Locate the cell with the specified text and output its (X, Y) center coordinate. 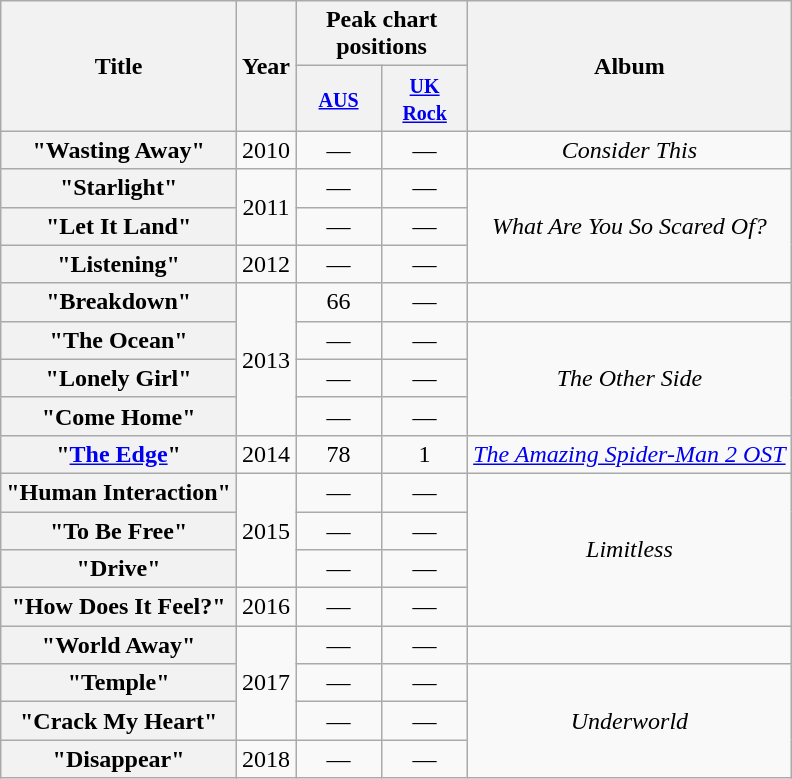
The Amazing Spider-Man 2 OST (630, 454)
2010 (266, 150)
"Starlight" (119, 188)
"The Edge" (119, 454)
66 (339, 302)
"Come Home" (119, 416)
"Lonely Girl" (119, 378)
Underworld (630, 721)
2016 (266, 607)
"To Be Free" (119, 531)
2013 (266, 359)
"Breakdown" (119, 302)
2018 (266, 759)
"How Does It Feel?" (119, 607)
Peak chart positions (382, 34)
Consider This (630, 150)
78 (339, 454)
"Let It Land" (119, 226)
"Listening" (119, 264)
What Are You So Scared Of? (630, 226)
1 (425, 454)
2011 (266, 207)
Album (630, 66)
2012 (266, 264)
The Other Side (630, 378)
"The Ocean" (119, 340)
Limitless (630, 549)
"Crack My Heart" (119, 721)
2015 (266, 530)
Title (119, 66)
"Human Interaction" (119, 492)
UKRock (425, 98)
"Disappear" (119, 759)
Year (266, 66)
2014 (266, 454)
"Wasting Away" (119, 150)
AUS (339, 98)
"World Away" (119, 645)
"Temple" (119, 683)
2017 (266, 683)
"Drive" (119, 569)
